Locate the cell with the specified text and output its [x, y] center coordinate. 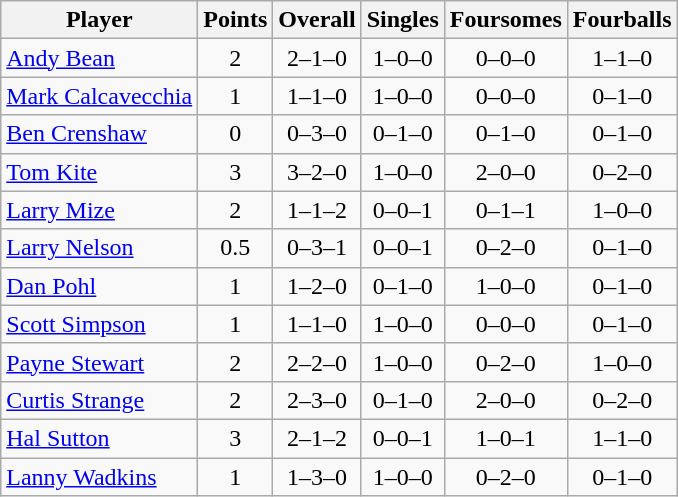
2–1–0 [317, 58]
2–3–0 [317, 400]
Overall [317, 20]
Hal Sutton [100, 438]
Scott Simpson [100, 324]
Dan Pohl [100, 286]
0–3–0 [317, 134]
Lanny Wadkins [100, 477]
0.5 [236, 248]
Andy Bean [100, 58]
0–1–1 [506, 210]
2–2–0 [317, 362]
2–1–2 [317, 438]
Singles [402, 20]
Larry Mize [100, 210]
Foursomes [506, 20]
Tom Kite [100, 172]
1–0–1 [506, 438]
Mark Calcavecchia [100, 96]
Ben Crenshaw [100, 134]
1–3–0 [317, 477]
1–1–2 [317, 210]
1–2–0 [317, 286]
Larry Nelson [100, 248]
0 [236, 134]
Fourballs [622, 20]
0–3–1 [317, 248]
Points [236, 20]
Player [100, 20]
3–2–0 [317, 172]
Curtis Strange [100, 400]
Payne Stewart [100, 362]
